Detect which cell encompasses the target text, then output its [X, Y] center coordinate. 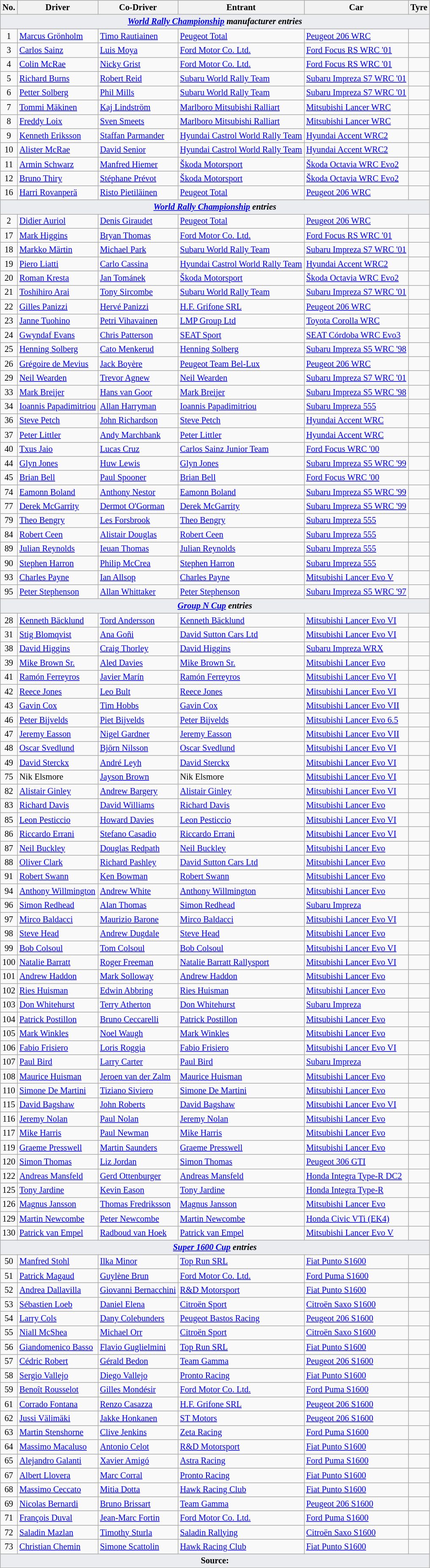
Ian Allsop [138, 578]
55 [9, 1333]
Bruno Brissart [138, 1504]
129 [9, 1219]
54 [9, 1319]
Carlos Sainz [58, 50]
Guylène Brun [138, 1276]
Mark Solloway [138, 976]
Tim Hobbs [138, 706]
Nicolas Bernardi [58, 1504]
Sven Smeets [138, 122]
119 [9, 1148]
Noel Waugh [138, 1034]
Grégoire de Mevius [58, 364]
43 [9, 706]
126 [9, 1204]
Roman Kresta [58, 278]
74 [9, 492]
18 [9, 249]
World Rally Championship manufacturer entries [215, 22]
Armin Schwarz [58, 164]
86 [9, 834]
Bryan Thomas [138, 235]
17 [9, 235]
Renzo Casazza [138, 1404]
Martin Stenshorne [58, 1432]
Kevin Eason [138, 1190]
Petri Vihavainen [138, 321]
3 [9, 50]
61 [9, 1404]
Benoît Rousselot [58, 1390]
Kaj Lindström [138, 107]
Timothy Sturla [138, 1532]
Car [356, 7]
Paul Newman [138, 1133]
51 [9, 1276]
Stig Blomqvist [58, 634]
37 [9, 435]
52 [9, 1290]
Natalie Barratt [58, 962]
Zeta Racing [241, 1432]
105 [9, 1034]
Ieuan Thomas [138, 549]
Super 1600 Cup entries [215, 1247]
Honda Integra Type-R DC2 [356, 1176]
Manfred Hiemer [138, 164]
Antonio Celot [138, 1447]
Luis Moya [138, 50]
Gilles Panizzi [58, 307]
Nicky Grist [138, 64]
LMP Group Ltd [241, 321]
Simone Scattolin [138, 1546]
Alejandro Galanti [58, 1461]
Roger Freeman [138, 962]
23 [9, 321]
91 [9, 877]
John Roberts [138, 1105]
16 [9, 193]
Diego Vallejo [138, 1375]
90 [9, 563]
69 [9, 1504]
Oliver Clark [58, 863]
Subaru Impreza WRX [356, 649]
Sergio Vallejo [58, 1375]
Huw Lewis [138, 463]
5 [9, 79]
65 [9, 1461]
125 [9, 1190]
104 [9, 1019]
Sébastien Loeb [58, 1304]
Peugeot Team Bel-Lux [241, 364]
73 [9, 1546]
82 [9, 791]
Marcus Grönholm [58, 36]
36 [9, 420]
94 [9, 891]
Daniel Elena [138, 1304]
Petter Solberg [58, 93]
Marc Corral [138, 1475]
David Senior [138, 150]
47 [9, 734]
Jack Boyère [138, 364]
Allan Harryman [138, 407]
Subaru Impreza S5 WRC '97 [356, 592]
77 [9, 506]
Paul Nolan [138, 1119]
Douglas Redpath [138, 848]
Mitia Dotta [138, 1490]
26 [9, 364]
83 [9, 805]
11 [9, 164]
Jakke Honkanen [138, 1418]
Source: [215, 1561]
Craig Thorley [138, 649]
Corrado Fontana [58, 1404]
42 [9, 691]
53 [9, 1304]
Astra Racing [241, 1461]
Alistair Douglas [138, 535]
Chris Patterson [138, 335]
Ana Goñi [138, 634]
Group N Cup entries [215, 606]
Maurizio Barone [138, 919]
ST Motors [241, 1418]
Dermot O'Gorman [138, 506]
Honda Civic VTi (EK4) [356, 1219]
Natalie Barratt Rallysport [241, 962]
110 [9, 1090]
87 [9, 848]
Javier Marín [138, 677]
David Williams [138, 805]
39 [9, 663]
Colin McRae [58, 64]
93 [9, 578]
38 [9, 649]
Tord Andersson [138, 620]
Terry Atherton [138, 1005]
29 [9, 378]
Driver [58, 7]
Stéphane Prévot [138, 178]
Jeroen van der Zalm [138, 1076]
Niall McShea [58, 1333]
25 [9, 349]
Andrew White [138, 891]
103 [9, 1005]
100 [9, 962]
116 [9, 1119]
Allan Whittaker [138, 592]
Flavio Guglielmini [138, 1347]
46 [9, 720]
96 [9, 905]
120 [9, 1161]
Albert Llovera [58, 1475]
Robert Reid [138, 79]
Carlos Sainz Junior Team [241, 449]
Anthony Nestor [138, 492]
Txus Jaio [58, 449]
44 [9, 463]
50 [9, 1261]
40 [9, 449]
Aled Davies [138, 663]
Patrick Magaud [58, 1276]
Michael Park [138, 249]
Freddy Loix [58, 122]
Ilka Minor [138, 1261]
Andrew Bargery [138, 791]
Michael Orr [138, 1333]
Massimo Ceccato [58, 1490]
34 [9, 407]
Christian Chemin [58, 1546]
79 [9, 520]
Liz Jordan [138, 1161]
99 [9, 948]
49 [9, 763]
Trevor Agnew [138, 378]
85 [9, 820]
1 [9, 36]
Janne Tuohino [58, 321]
72 [9, 1532]
SEAT Sport [241, 335]
Gwyndaf Evans [58, 335]
117 [9, 1133]
Les Forsbrook [138, 520]
98 [9, 934]
Saladin Rallying [241, 1532]
Andrew Dugdale [138, 934]
Phil Mills [138, 93]
Stefano Casadio [138, 834]
122 [9, 1176]
12 [9, 178]
107 [9, 1062]
45 [9, 478]
Didier Auriol [58, 221]
Alister McRae [58, 150]
Risto Pietiläinen [138, 193]
Alan Thomas [138, 905]
56 [9, 1347]
102 [9, 991]
Dany Colebunders [138, 1319]
95 [9, 592]
Giandomenico Basso [58, 1347]
67 [9, 1475]
Saladin Mazlan [58, 1532]
Edwin Abbring [138, 991]
Toshihiro Arai [58, 292]
Massimo Macaluso [58, 1447]
Gerd Ottenburger [138, 1176]
Nigel Gardner [138, 734]
Andrea Dallavilla [58, 1290]
41 [9, 677]
Denis Giraudet [138, 221]
Björn Nilsson [138, 748]
Jean-Marc Fortin [138, 1518]
75 [9, 777]
2 [9, 221]
58 [9, 1375]
Mitsubishi Lancer Evo 6.5 [356, 720]
Cédric Robert [58, 1361]
48 [9, 748]
64 [9, 1447]
Leo Bult [138, 691]
Entrant [241, 7]
André Leyh [138, 763]
Giovanni Bernacchini [138, 1290]
21 [9, 292]
106 [9, 1048]
Clive Jenkins [138, 1432]
Tony Sircombe [138, 292]
Honda Integra Type-R [356, 1190]
No. [9, 7]
31 [9, 634]
Tommi Mäkinen [58, 107]
Piero Liatti [58, 264]
Tiziano Siviero [138, 1090]
Peugeot Bastos Racing [241, 1319]
Timo Rautiainen [138, 36]
John Richardson [138, 420]
Howard Davies [138, 820]
4 [9, 64]
Tyre [419, 7]
Manfred Stohl [58, 1261]
57 [9, 1361]
Loris Roggia [138, 1048]
62 [9, 1418]
130 [9, 1233]
20 [9, 278]
10 [9, 150]
Co-Driver [138, 7]
7 [9, 107]
Bruno Ceccarelli [138, 1019]
Peter Newcombe [138, 1219]
Mark Higgins [58, 235]
Jayson Brown [138, 777]
9 [9, 136]
World Rally Championship entries [215, 207]
Lucas Cruz [138, 449]
Jan Tománek [138, 278]
Harri Rovanperä [58, 193]
Philip McCrea [138, 563]
Larry Cols [58, 1319]
101 [9, 976]
Bruno Thiry [58, 178]
Markko Märtin [58, 249]
22 [9, 307]
Paul Spooner [138, 478]
Richard Burns [58, 79]
Larry Carter [138, 1062]
SEAT Córdoba WRC Evo3 [356, 335]
59 [9, 1390]
Kenneth Eriksson [58, 136]
Jussi Välimäki [58, 1418]
Hans van Goor [138, 392]
63 [9, 1432]
84 [9, 535]
Thomas Fredriksson [138, 1204]
Radboud van Hoek [138, 1233]
Carlo Cassina [138, 264]
115 [9, 1105]
24 [9, 335]
Gilles Mondésir [138, 1390]
Cato Menkerud [138, 349]
89 [9, 549]
Piet Bijvelds [138, 720]
Tom Colsoul [138, 948]
Gérald Bedon [138, 1361]
Andy Marchbank [138, 435]
Martin Saunders [138, 1148]
71 [9, 1518]
6 [9, 93]
Hervé Panizzi [138, 307]
Staffan Parmander [138, 136]
8 [9, 122]
Peugeot 306 GTI [356, 1161]
88 [9, 863]
28 [9, 620]
97 [9, 919]
68 [9, 1490]
Xavier Amigó [138, 1461]
108 [9, 1076]
Toyota Corolla WRC [356, 321]
François Duval [58, 1518]
Richard Pashley [138, 863]
19 [9, 264]
Ken Bowman [138, 877]
33 [9, 392]
